Return [x, y] of the center of cell containing provided text 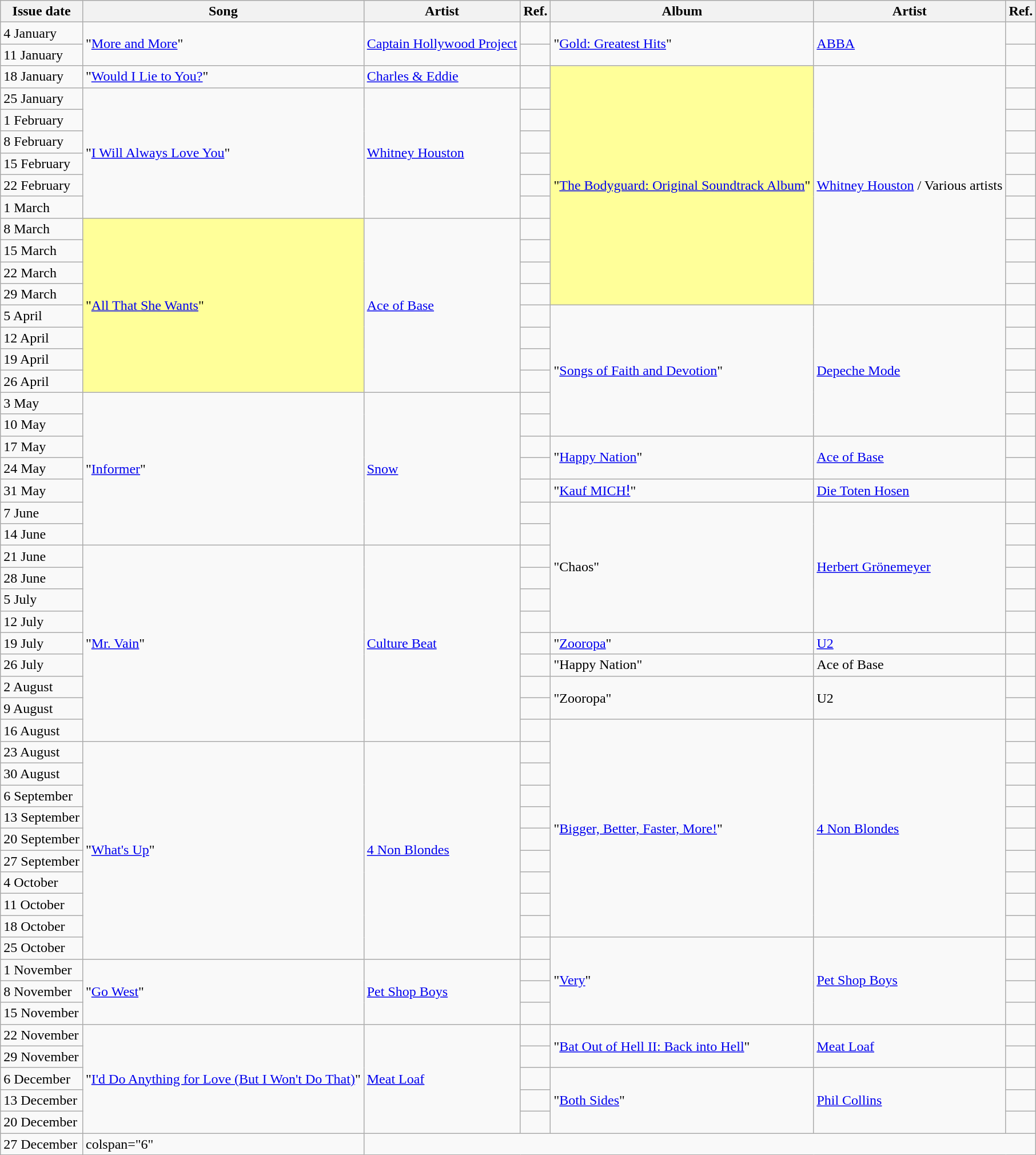
Phil Collins [910, 1100]
Herbert Grönemeyer [910, 567]
"I'd Do Anything for Love (But I Won't Do That)" [223, 1078]
29 November [42, 1057]
Album [682, 11]
8 February [42, 142]
"Go West" [223, 991]
"Very" [682, 981]
"Gold: Greatest Hits" [682, 44]
11 January [42, 55]
"All That She Wants" [223, 305]
Charles & Eddie [442, 77]
11 October [42, 905]
"Both Sides" [682, 1100]
1 February [42, 120]
4 October [42, 883]
29 March [42, 294]
30 August [42, 774]
"What's Up" [223, 850]
"I Will Always Love You" [223, 153]
22 February [42, 185]
8 November [42, 991]
26 April [42, 381]
22 November [42, 1035]
6 September [42, 795]
Song [223, 11]
4 January [42, 33]
"Bat Out of Hell II: Back into Hell" [682, 1046]
"The Bodyguard: Original Soundtrack Album" [682, 185]
6 December [42, 1078]
28 June [42, 578]
13 September [42, 818]
1 November [42, 970]
25 October [42, 948]
Depeche Mode [910, 371]
9 August [42, 708]
15 February [42, 164]
3 May [42, 403]
15 November [42, 1013]
26 July [42, 665]
24 May [42, 468]
Die Toten Hosen [910, 491]
12 July [42, 622]
Culture Beat [442, 644]
"Chaos" [682, 567]
13 December [42, 1100]
31 May [42, 491]
1 March [42, 207]
"Kauf MICHǃ" [682, 491]
Whitney Houston [442, 153]
"Songs of Faith and Devotion" [682, 371]
10 May [42, 425]
18 October [42, 926]
8 March [42, 229]
2 August [42, 687]
Issue date [42, 11]
17 May [42, 447]
"Bigger, Better, Faster, More!" [682, 828]
5 July [42, 600]
25 January [42, 98]
7 June [42, 513]
21 June [42, 556]
"Informer" [223, 469]
16 August [42, 730]
"More and More" [223, 44]
19 July [42, 643]
19 April [42, 360]
"Would I Lie to You?" [223, 77]
20 December [42, 1122]
23 August [42, 752]
22 March [42, 273]
18 January [42, 77]
colspan="6" [223, 1144]
20 September [42, 839]
15 March [42, 250]
"Mr. Vain" [223, 644]
Snow [442, 469]
Whitney Houston / Various artists [910, 185]
5 April [42, 316]
12 April [42, 338]
27 December [42, 1144]
ABBA [910, 44]
27 September [42, 861]
14 June [42, 535]
Captain Hollywood Project [442, 44]
